From the cell containing the given text, extract its center point as [X, Y] coordinate. 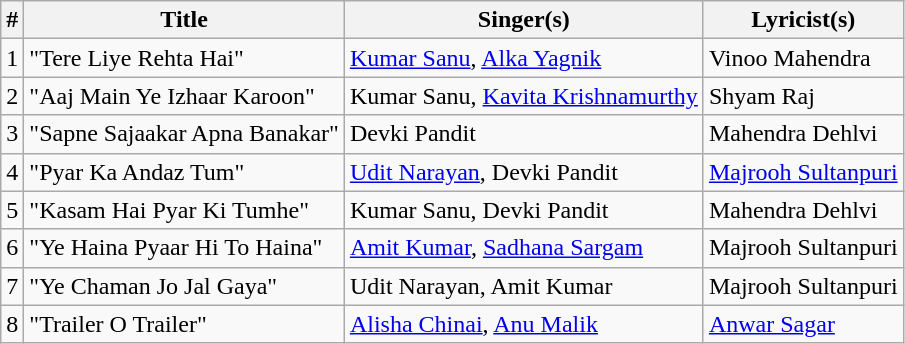
5 [12, 210]
Kumar Sanu, Kavita Krishnamurthy [524, 96]
Amit Kumar, Sadhana Sargam [524, 248]
3 [12, 134]
Udit Narayan, Devki Pandit [524, 172]
6 [12, 248]
Udit Narayan, Amit Kumar [524, 286]
"Sapne Sajaakar Apna Banakar" [184, 134]
Kumar Sanu, Devki Pandit [524, 210]
Kumar Sanu, Alka Yagnik [524, 58]
"Pyar Ka Andaz Tum" [184, 172]
Vinoo Mahendra [803, 58]
Anwar Sagar [803, 324]
"Tere Liye Rehta Hai" [184, 58]
"Aaj Main Ye Izhaar Karoon" [184, 96]
7 [12, 286]
Shyam Raj [803, 96]
Lyricist(s) [803, 20]
"Ye Haina Pyaar Hi To Haina" [184, 248]
Singer(s) [524, 20]
1 [12, 58]
8 [12, 324]
# [12, 20]
4 [12, 172]
Alisha Chinai, Anu Malik [524, 324]
"Kasam Hai Pyar Ki Tumhe" [184, 210]
2 [12, 96]
Title [184, 20]
Devki Pandit [524, 134]
"Ye Chaman Jo Jal Gaya" [184, 286]
"Trailer O Trailer" [184, 324]
